Return the [X, Y] coordinate for the center point of the cell that contains the specified text.  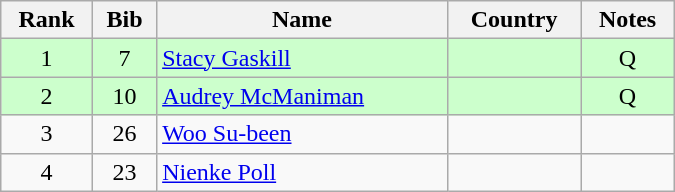
Country [514, 20]
2 [47, 96]
1 [47, 58]
Rank [47, 20]
23 [124, 172]
Audrey McManiman [302, 96]
7 [124, 58]
Name [302, 20]
Nienke Poll [302, 172]
26 [124, 134]
Stacy Gaskill [302, 58]
4 [47, 172]
Notes [628, 20]
10 [124, 96]
Woo Su-been [302, 134]
Bib [124, 20]
3 [47, 134]
